Return the (X, Y) coordinate for the center point of the cell that contains the specified text.  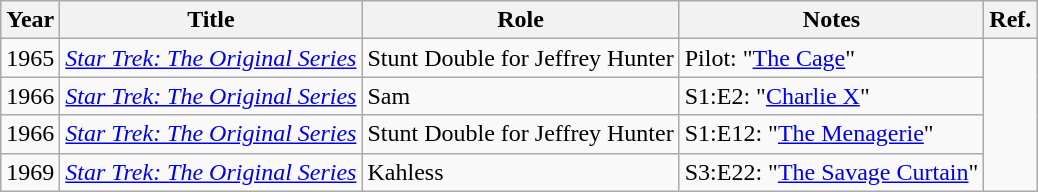
Title (211, 20)
Year (30, 20)
Sam (520, 96)
S1:E12: "The Menagerie" (832, 134)
1969 (30, 172)
Role (520, 20)
Ref. (1010, 20)
S1:E2: "Charlie X" (832, 96)
S3:E22: "The Savage Curtain" (832, 172)
Kahless (520, 172)
Notes (832, 20)
Pilot: "The Cage" (832, 58)
1965 (30, 58)
